Output the [X, Y] coordinate of the center of the cell containing the given text.  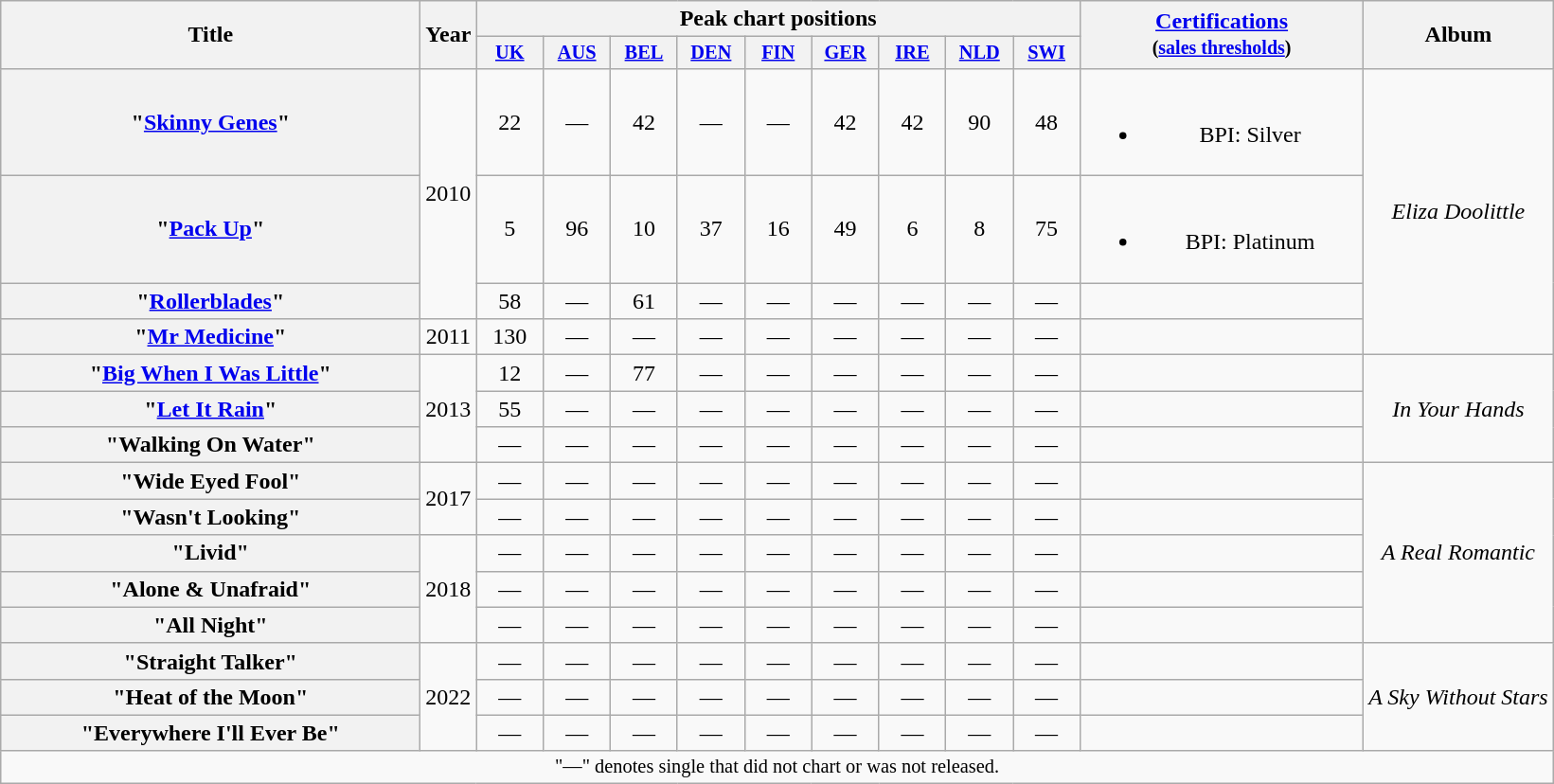
"Let It Rain" [210, 409]
8 [979, 229]
49 [845, 229]
58 [509, 301]
GER [845, 53]
UK [509, 53]
48 [1047, 121]
BPI: Silver [1222, 121]
Title [210, 35]
Year [449, 35]
A Sky Without Stars [1458, 697]
90 [979, 121]
AUS [578, 53]
75 [1047, 229]
55 [509, 409]
"Livid" [210, 553]
"—" denotes single that did not chart or was not released. [777, 767]
"Walking On Water" [210, 445]
10 [644, 229]
A Real Romantic [1458, 553]
NLD [979, 53]
"Big When I Was Little" [210, 373]
DEN [710, 53]
16 [778, 229]
130 [509, 337]
2017 [449, 499]
2010 [449, 193]
2011 [449, 337]
SWI [1047, 53]
5 [509, 229]
"Straight Talker" [210, 661]
Peak chart positions [778, 19]
2022 [449, 697]
"Heat of the Moon" [210, 697]
"Everywhere I'll Ever Be" [210, 733]
22 [509, 121]
"Wasn't Looking" [210, 517]
BPI: Platinum [1222, 229]
"Rollerblades" [210, 301]
"Pack Up" [210, 229]
FIN [778, 53]
2013 [449, 409]
BEL [644, 53]
"All Night" [210, 625]
96 [578, 229]
12 [509, 373]
Eliza Doolittle [1458, 211]
IRE [913, 53]
2018 [449, 589]
"Alone & Unafraid" [210, 589]
"Wide Eyed Fool" [210, 481]
Certifications(sales thresholds) [1222, 35]
61 [644, 301]
"Mr Medicine" [210, 337]
77 [644, 373]
Album [1458, 35]
37 [710, 229]
In Your Hands [1458, 409]
6 [913, 229]
"Skinny Genes" [210, 121]
